From the cell containing the given text, extract its center point as (X, Y) coordinate. 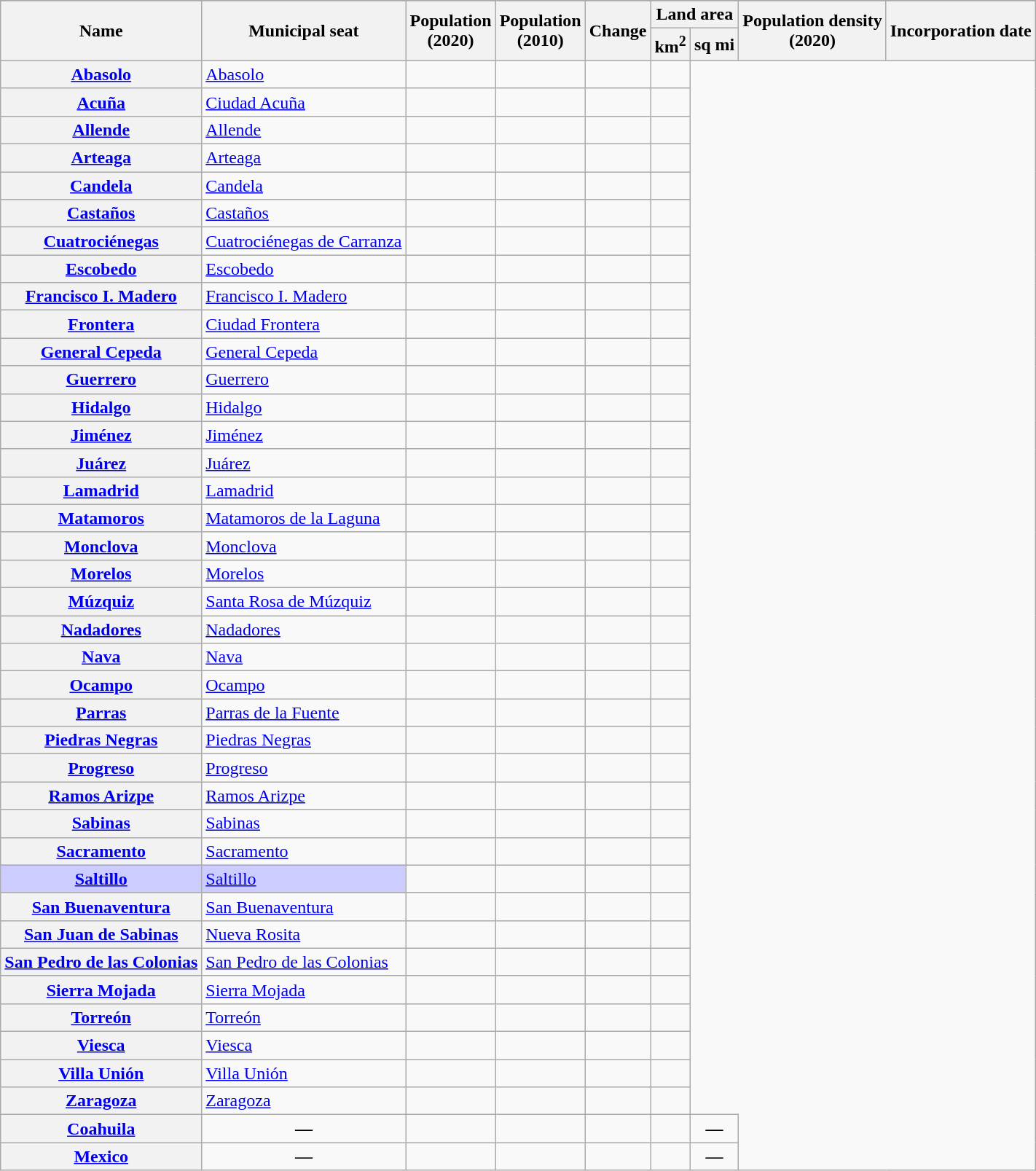
Coahuila (101, 1129)
sq mi (714, 45)
Acuña (101, 102)
Cuatrociénegas (101, 241)
Name (101, 31)
Land area (695, 15)
Municipal seat (304, 31)
Frontera (101, 324)
Santa Rosa de Múzquiz (304, 602)
Parras de la Fuente (304, 713)
Incorporation date (960, 31)
Ciudad Frontera (304, 324)
Cuatrociénegas de Carranza (304, 241)
Population(2020) (450, 31)
Ciudad Acuña (304, 102)
Population density(2020) (812, 31)
Múzquiz (101, 602)
Population(2010) (541, 31)
Matamoros (101, 518)
Change (618, 31)
Nueva Rosita (304, 934)
Parras (101, 713)
km2 (670, 45)
San Juan de Sabinas (101, 934)
Matamoros de la Laguna (304, 518)
Mexico (101, 1156)
